Locate the cell with the specified text and output its [x, y] center coordinate. 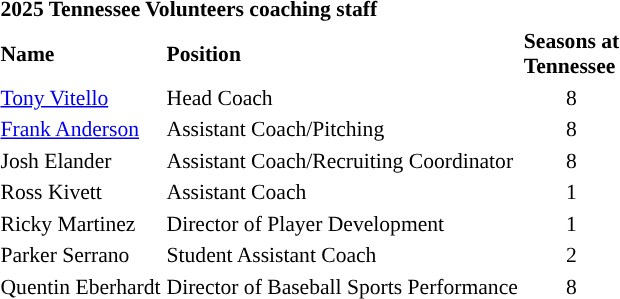
Student Assistant Coach [342, 255]
Position [342, 53]
Seasons atTennessee [571, 53]
Director of Player Development [342, 224]
2 [571, 255]
Head Coach [342, 98]
Assistant Coach [342, 192]
Assistant Coach/Recruiting Coordinator [342, 160]
Assistant Coach/Pitching [342, 129]
